Capture the cell that displays the provided text and extract its (x, y) central coordinate. 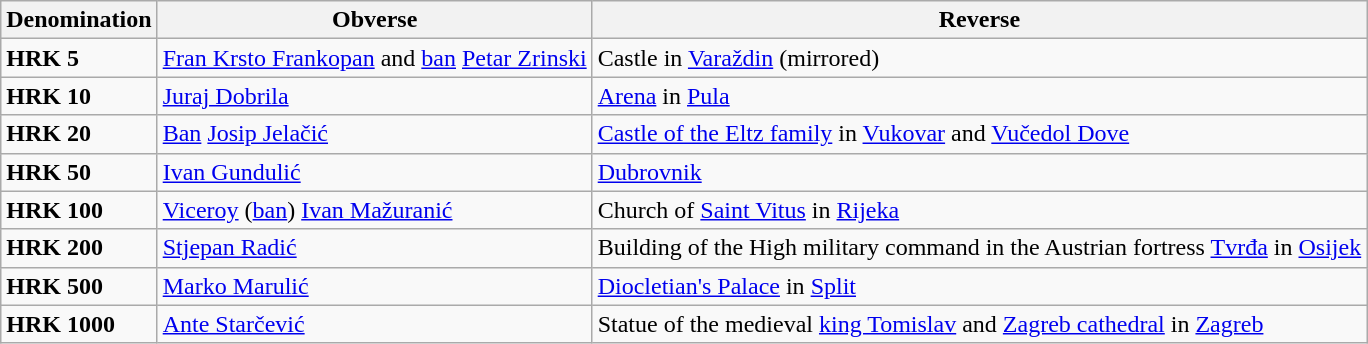
HRK 500 (79, 286)
Arena in Pula (980, 96)
Marko Marulić (374, 286)
Statue of the medieval king Tomislav and Zagreb cathedral in Zagreb (980, 324)
Fran Krsto Frankopan and ban Petar Zrinski (374, 58)
Ban Josip Jelačić (374, 134)
Diocletian's Palace in Split (980, 286)
HRK 200 (79, 248)
Building of the High military command in the Austrian fortress Tvrđa in Osijek (980, 248)
Castle in Varaždin (mirrored) (980, 58)
Juraj Dobrila (374, 96)
HRK 20 (79, 134)
HRK 5 (79, 58)
Reverse (980, 20)
Stjepan Radić (374, 248)
HRK 1000 (79, 324)
HRK 10 (79, 96)
Ante Starčević (374, 324)
Ivan Gundulić (374, 172)
Dubrovnik (980, 172)
Church of Saint Vitus in Rijeka (980, 210)
Castle of the Eltz family in Vukovar and Vučedol Dove (980, 134)
HRK 100 (79, 210)
Viceroy (ban) Ivan Mažuranić (374, 210)
Denomination (79, 20)
Obverse (374, 20)
HRK 50 (79, 172)
